From the cell containing the given text, extract its center point as [X, Y] coordinate. 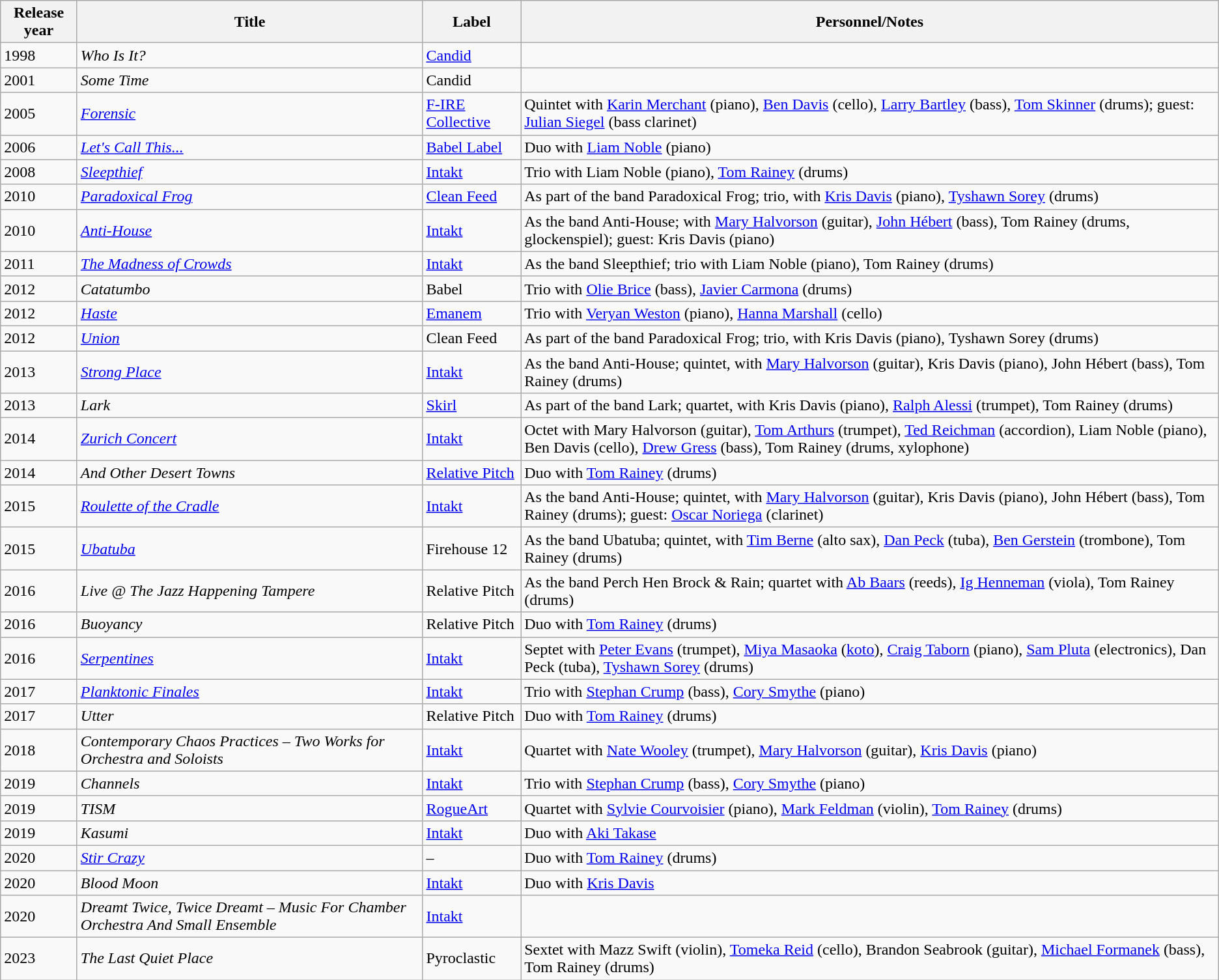
Trio with Liam Noble (piano), Tom Rainey (drums) [870, 172]
Quintet with Karin Merchant (piano), Ben Davis (cello), Larry Bartley (bass), Tom Skinner (drums); guest: Julian Siegel (bass clarinet) [870, 113]
Title [250, 22]
2011 [39, 264]
Release year [39, 22]
Union [250, 338]
As the band Perch Hen Brock & Rain; quartet with Ab Baars (reeds), Ig Henneman (viola), Tom Rainey (drums) [870, 591]
TISM [250, 808]
Let's Call This... [250, 147]
Utter [250, 716]
2006 [39, 147]
As the band Anti-House; quintet, with Mary Halvorson (guitar), Kris Davis (piano), John Hébert (bass), Tom Rainey (drums) [870, 371]
Duo with Aki Takase [870, 833]
RogueArt [471, 808]
Anti-House [250, 231]
Septet with Peter Evans (trumpet), Miya Masaoka (koto), Craig Taborn (piano), Sam Pluta (electronics), Dan Peck (tuba), Tyshawn Sorey (drums) [870, 658]
Strong Place [250, 371]
Trio with Olie Brice (bass), Javier Carmona (drums) [870, 288]
Sleepthief [250, 172]
Trio with Veryan Weston (piano), Hanna Marshall (cello) [870, 313]
Haste [250, 313]
As the band Ubatuba; quintet, with Tim Berne (alto sax), Dan Peck (tuba), Ben Gerstein (trombone), Tom Rainey (drums) [870, 548]
F-IRE Collective [471, 113]
Babel Label [471, 147]
Kasumi [250, 833]
As part of the band Lark; quartet, with Kris Davis (piano), Ralph Alessi (trumpet), Tom Rainey (drums) [870, 406]
Quartet with Sylvie Courvoisier (piano), Mark Feldman (violin), Tom Rainey (drums) [870, 808]
Catatumbo [250, 288]
Label [471, 22]
Firehouse 12 [471, 548]
Duo with Liam Noble (piano) [870, 147]
Lark [250, 406]
Roulette of the Cradle [250, 507]
2001 [39, 80]
2008 [39, 172]
Channels [250, 783]
Blood Moon [250, 882]
Live @ The Jazz Happening Tampere [250, 591]
Zurich Concert [250, 439]
The Last Quiet Place [250, 959]
Forensic [250, 113]
Who Is It? [250, 55]
2018 [39, 750]
Sextet with Mazz Swift (violin), Tomeka Reid (cello), Brandon Seabrook (guitar), Michael Formanek (bass), Tom Rainey (drums) [870, 959]
And Other Desert Towns [250, 473]
2023 [39, 959]
1998 [39, 55]
Buoyancy [250, 624]
Ubatuba [250, 548]
2005 [39, 113]
Some Time [250, 80]
Skirl [471, 406]
Quartet with Nate Wooley (trumpet), Mary Halvorson (guitar), Kris Davis (piano) [870, 750]
Planktonic Finales [250, 692]
Pyroclastic [471, 959]
– [471, 858]
As the band Anti-House; with Mary Halvorson (guitar), John Hébert (bass), Tom Rainey (drums, glockenspiel); guest: Kris Davis (piano) [870, 231]
Emanem [471, 313]
As the band Sleepthief; trio with Liam Noble (piano), Tom Rainey (drums) [870, 264]
Duo with Kris Davis [870, 882]
Stir Crazy [250, 858]
Personnel/Notes [870, 22]
Paradoxical Frog [250, 197]
Babel [471, 288]
Contemporary Chaos Practices – Two Works for Orchestra and Soloists [250, 750]
Dreamt Twice, Twice Dreamt – Music For Chamber Orchestra And Small Ensemble [250, 917]
The Madness of Crowds [250, 264]
Serpentines [250, 658]
